Locate the cell with the specified text and output its [X, Y] center coordinate. 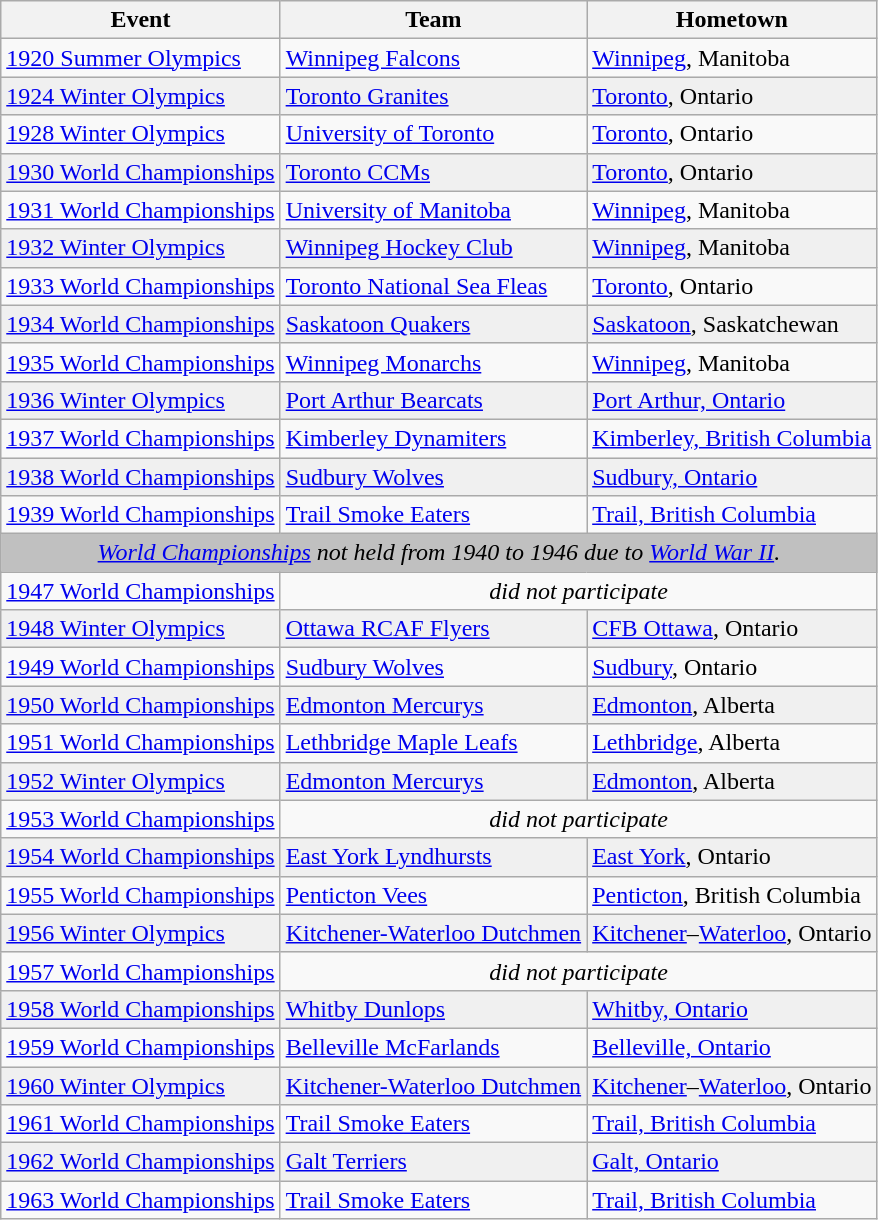
Port Arthur, Ontario [732, 400]
Penticton Vees [434, 895]
1958 World Championships [140, 1009]
East York Lyndhursts [434, 857]
1932 Winter Olympics [140, 248]
1938 World Championships [140, 477]
1924 Winter Olympics [140, 96]
Lethbridge Maple Leafs [434, 743]
Winnipeg Hockey Club [434, 248]
1935 World Championships [140, 362]
1931 World Championships [140, 210]
Toronto Granites [434, 96]
University of Toronto [434, 134]
Lethbridge, Alberta [732, 743]
1962 World Championships [140, 1162]
Hometown [732, 20]
1937 World Championships [140, 438]
1955 World Championships [140, 895]
Saskatoon Quakers [434, 324]
Kimberley, British Columbia [732, 438]
Winnipeg Monarchs [434, 362]
1920 Summer Olympics [140, 58]
1959 World Championships [140, 1047]
1933 World Championships [140, 286]
CFB Ottawa, Ontario [732, 629]
1928 Winter Olympics [140, 134]
1953 World Championships [140, 819]
Belleville McFarlands [434, 1047]
Event [140, 20]
1957 World Championships [140, 971]
1939 World Championships [140, 515]
1961 World Championships [140, 1124]
1949 World Championships [140, 667]
Kimberley Dynamiters [434, 438]
1951 World Championships [140, 743]
1954 World Championships [140, 857]
1930 World Championships [140, 172]
Toronto CCMs [434, 172]
Galt Terriers [434, 1162]
Toronto National Sea Fleas [434, 286]
Galt, Ontario [732, 1162]
1936 Winter Olympics [140, 400]
East York, Ontario [732, 857]
Saskatoon, Saskatchewan [732, 324]
1960 Winter Olympics [140, 1085]
1956 Winter Olympics [140, 933]
Whitby, Ontario [732, 1009]
1934 World Championships [140, 324]
World Championships not held from 1940 to 1946 due to World War II. [439, 553]
Ottawa RCAF Flyers [434, 629]
1948 Winter Olympics [140, 629]
Penticton, British Columbia [732, 895]
1950 World Championships [140, 705]
Belleville, Ontario [732, 1047]
Whitby Dunlops [434, 1009]
1952 Winter Olympics [140, 781]
1947 World Championships [140, 591]
Port Arthur Bearcats [434, 400]
Winnipeg Falcons [434, 58]
University of Manitoba [434, 210]
Team [434, 20]
1963 World Championships [140, 1200]
